Return (X, Y) of the center of cell containing provided text 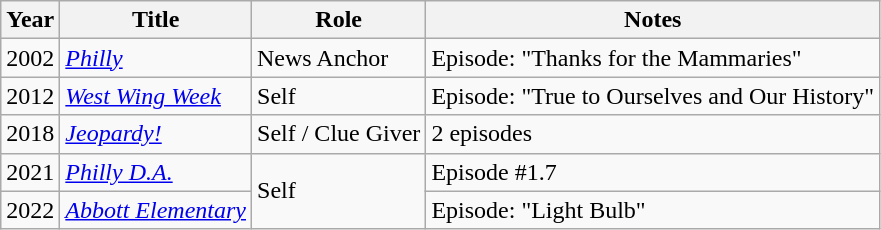
Jeopardy! (156, 134)
Self / Clue Giver (339, 134)
West Wing Week (156, 96)
Episode: "Thanks for the Mammaries" (653, 58)
Episode: "True to Ourselves and Our History" (653, 96)
Episode: "Light Bulb" (653, 210)
Philly (156, 58)
Year (30, 20)
Notes (653, 20)
News Anchor (339, 58)
2012 (30, 96)
2022 (30, 210)
Episode #1.7 (653, 172)
2021 (30, 172)
Role (339, 20)
2002 (30, 58)
Abbott Elementary (156, 210)
Philly D.A. (156, 172)
Title (156, 20)
2018 (30, 134)
2 episodes (653, 134)
